Scan for the cell matching the given text and deliver its (X, Y) coordinate at center. 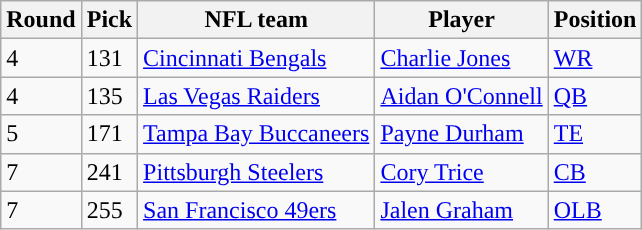
NFL team (256, 20)
Round (41, 20)
135 (109, 96)
Cory Trice (462, 172)
Charlie Jones (462, 58)
131 (109, 58)
San Francisco 49ers (256, 210)
CB (595, 172)
255 (109, 210)
Payne Durham (462, 134)
241 (109, 172)
OLB (595, 210)
Jalen Graham (462, 210)
Las Vegas Raiders (256, 96)
Tampa Bay Buccaneers (256, 134)
TE (595, 134)
QB (595, 96)
Pittsburgh Steelers (256, 172)
Pick (109, 20)
WR (595, 58)
Player (462, 20)
171 (109, 134)
Position (595, 20)
Aidan O'Connell (462, 96)
Cincinnati Bengals (256, 58)
5 (41, 134)
